Extract the (x, y) coordinate from the center of the cell holding the provided text.  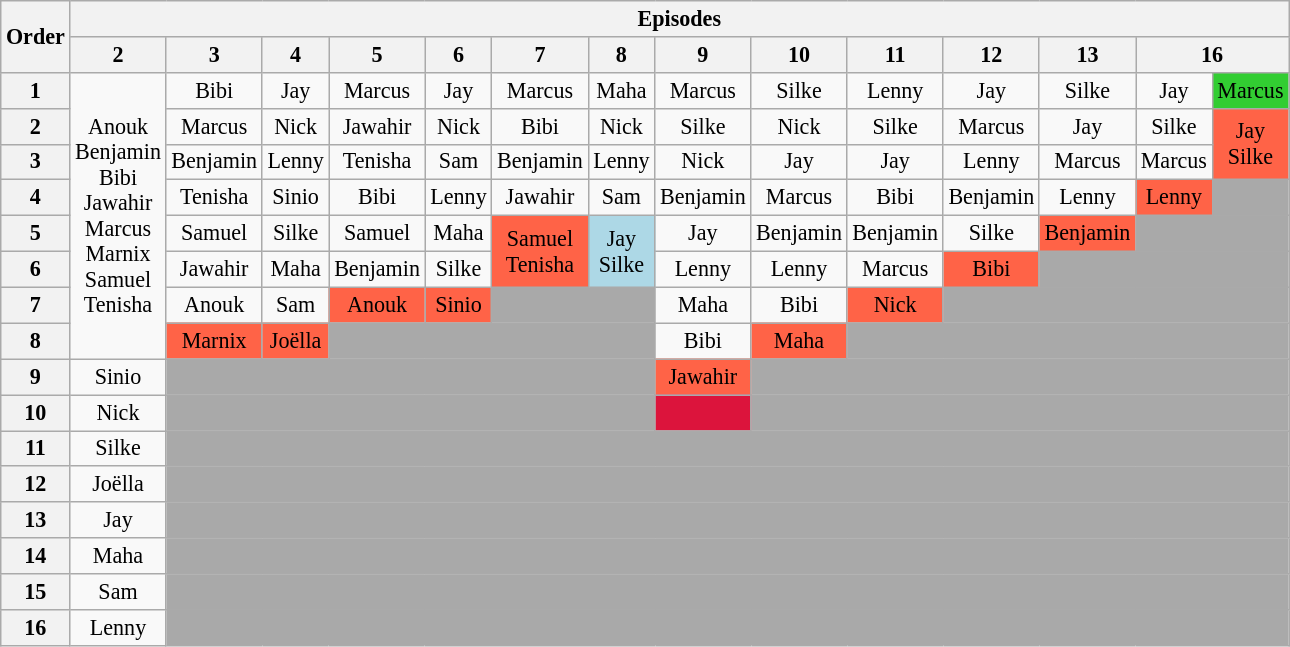
SamuelTenisha (540, 251)
AnoukBenjaminBibiJawahirMarcusMarnixSamuelTenisha (118, 215)
Marnix (214, 341)
15 (36, 591)
Episodes (680, 18)
14 (36, 556)
Order (36, 36)
1 (36, 90)
